Pinpoint the cell where the given text exists, returning its [X, Y] midpoint coordinate. 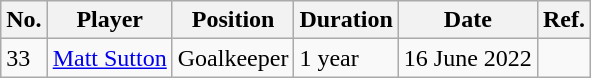
Date [468, 20]
16 June 2022 [468, 58]
No. [24, 20]
Ref. [564, 20]
Position [233, 20]
Duration [346, 20]
Goalkeeper [233, 58]
Matt Sutton [110, 58]
33 [24, 58]
Player [110, 20]
1 year [346, 58]
